Locate the cell with the specified text and output its (x, y) center coordinate. 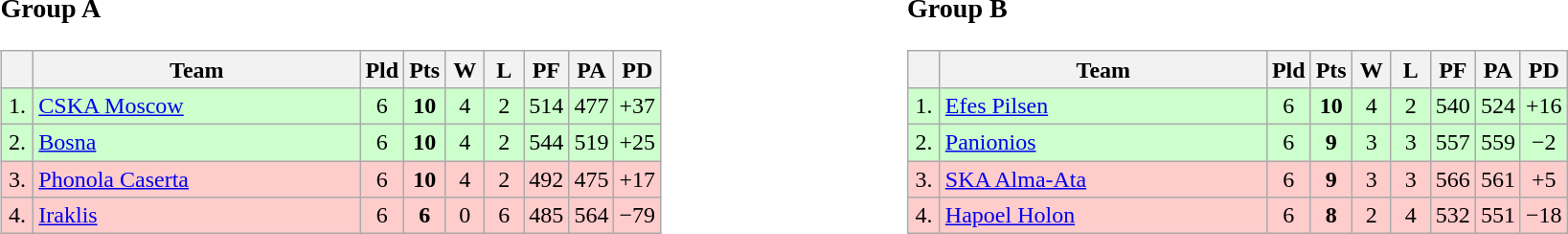
Hapoel Holon (1103, 216)
485 (546, 216)
492 (546, 179)
532 (1452, 216)
557 (1452, 143)
561 (1498, 179)
564 (592, 216)
514 (546, 105)
−2 (1544, 143)
0 (466, 216)
Efes Pilsen (1103, 105)
Panionios (1103, 143)
524 (1498, 105)
+17 (638, 179)
+25 (638, 143)
559 (1498, 143)
CSKA Moscow (197, 105)
SKA Alma-Ata (1103, 179)
Iraklis (197, 216)
+16 (1544, 105)
551 (1498, 216)
−79 (638, 216)
544 (546, 143)
8 (1331, 216)
475 (592, 179)
+37 (638, 105)
566 (1452, 179)
Phonola Caserta (197, 179)
+5 (1544, 179)
−18 (1544, 216)
477 (592, 105)
540 (1452, 105)
519 (592, 143)
Bosna (197, 143)
